Capture the cell that displays the provided text and extract its (X, Y) central coordinate. 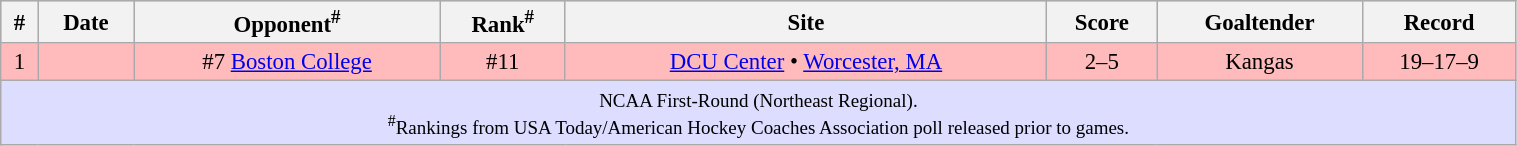
1 (20, 62)
Score (1102, 22)
Site (806, 22)
#11 (502, 62)
DCU Center • Worcester, MA (806, 62)
Date (86, 22)
NCAA First-Round (Northeast Regional).#Rankings from USA Today/American Hockey Coaches Association poll released prior to games. (758, 114)
# (20, 22)
2–5 (1102, 62)
#7 Boston College (288, 62)
Rank# (502, 22)
19–17–9 (1439, 62)
Record (1439, 22)
Goaltender (1260, 22)
Opponent# (288, 22)
Kangas (1260, 62)
